Output the [x, y] coordinate of the center of the cell containing the given text.  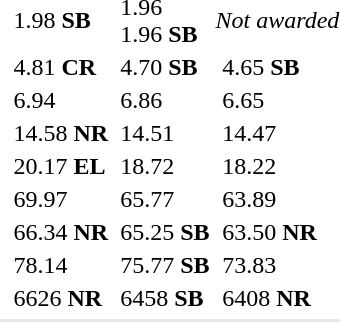
14.58 NR [61, 133]
73.83 [281, 265]
6.94 [61, 100]
6458 SB [165, 298]
18.72 [165, 166]
78.14 [61, 265]
63.50 NR [281, 232]
14.51 [165, 133]
4.70 SB [165, 67]
69.97 [61, 199]
4.81 CR [61, 67]
63.89 [281, 199]
20.17 EL [61, 166]
14.47 [281, 133]
4.65 SB [281, 67]
65.25 SB [165, 232]
6.65 [281, 100]
18.22 [281, 166]
6408 NR [281, 298]
6.86 [165, 100]
65.77 [165, 199]
66.34 NR [61, 232]
6626 NR [61, 298]
75.77 SB [165, 265]
